Capture the cell that displays the provided text and extract its (x, y) central coordinate. 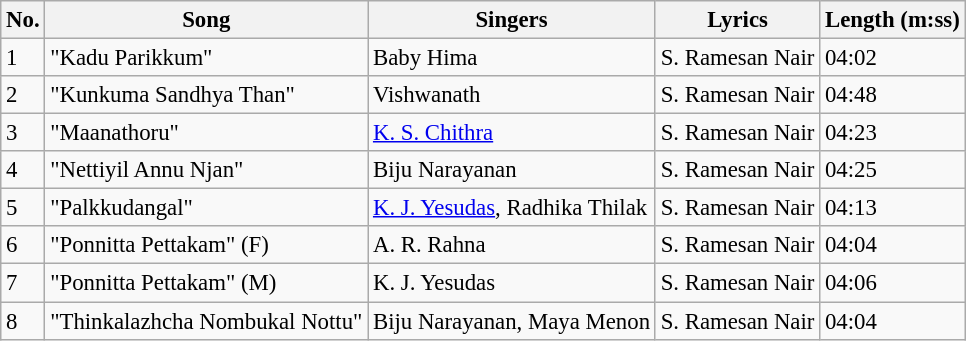
Length (m:ss) (892, 20)
"Kunkuma Sandhya Than" (206, 95)
04:06 (892, 283)
7 (23, 283)
"Ponnitta Pettakam" (M) (206, 283)
K. J. Yesudas (512, 283)
8 (23, 321)
2 (23, 95)
04:48 (892, 95)
Song (206, 20)
"Nettiyil Annu Njan" (206, 170)
No. (23, 20)
4 (23, 170)
04:13 (892, 208)
5 (23, 208)
"Palkkudangal" (206, 208)
04:02 (892, 58)
04:25 (892, 170)
K. J. Yesudas, Radhika Thilak (512, 208)
3 (23, 133)
Baby Hima (512, 58)
"Kadu Parikkum" (206, 58)
"Ponnitta Pettakam" (F) (206, 245)
04:23 (892, 133)
Vishwanath (512, 95)
Biju Narayanan (512, 170)
"Thinkalazhcha Nombukal Nottu" (206, 321)
Singers (512, 20)
6 (23, 245)
K. S. Chithra (512, 133)
Lyrics (737, 20)
"Maanathoru" (206, 133)
A. R. Rahna (512, 245)
1 (23, 58)
Biju Narayanan, Maya Menon (512, 321)
